From the cell containing the given text, extract its center point as (X, Y) coordinate. 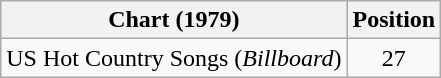
US Hot Country Songs (Billboard) (174, 58)
Chart (1979) (174, 20)
27 (394, 58)
Position (394, 20)
